Search for the cell housing the specified text and yield its (x, y) center coordinate. 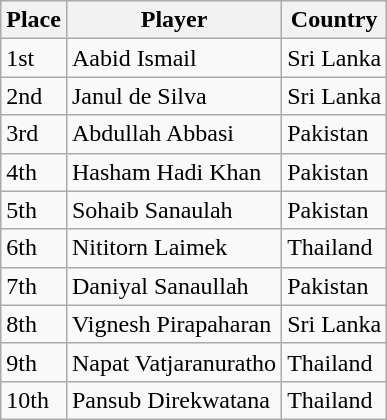
2nd (34, 96)
Aabid Ismail (174, 58)
Sohaib Sanaulah (174, 210)
Pansub Direkwatana (174, 400)
Daniyal Sanaullah (174, 286)
Abdullah Abbasi (174, 134)
Nititorn Laimek (174, 248)
Janul de Silva (174, 96)
8th (34, 324)
9th (34, 362)
6th (34, 248)
4th (34, 172)
10th (34, 400)
Hasham Hadi Khan (174, 172)
Place (34, 20)
Vignesh Pirapaharan (174, 324)
5th (34, 210)
7th (34, 286)
Player (174, 20)
1st (34, 58)
Napat Vatjaranuratho (174, 362)
Country (334, 20)
3rd (34, 134)
